From the cell containing the given text, extract its center point as (x, y) coordinate. 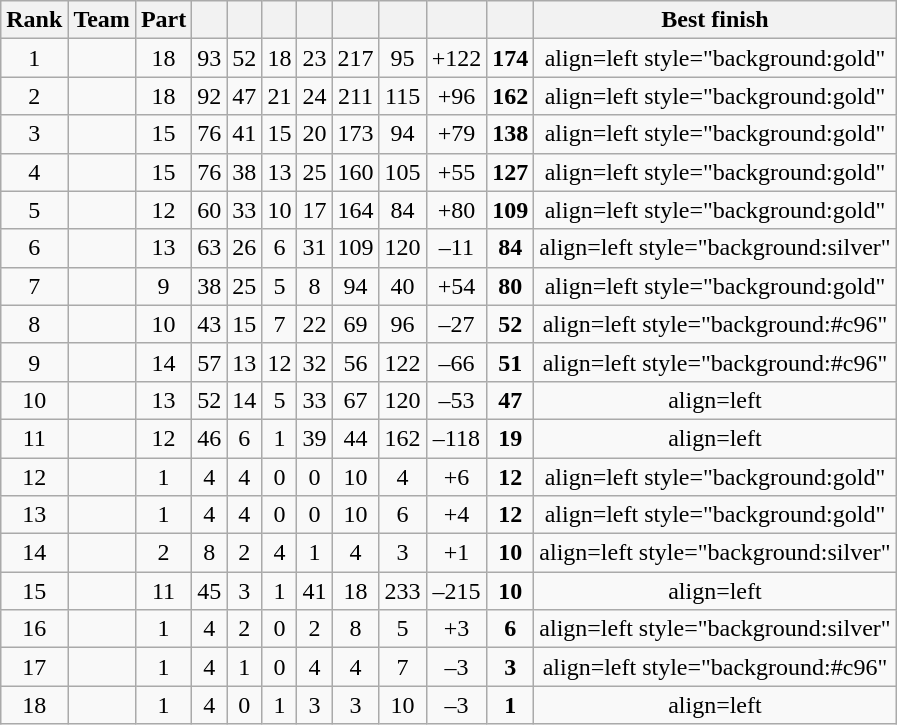
93 (210, 58)
20 (314, 134)
138 (510, 134)
56 (356, 362)
45 (210, 591)
57 (210, 362)
60 (210, 210)
–11 (456, 248)
23 (314, 58)
+1 (456, 553)
24 (314, 96)
16 (34, 629)
40 (402, 286)
69 (356, 324)
173 (356, 134)
160 (356, 172)
–53 (456, 400)
127 (510, 172)
+6 (456, 477)
217 (356, 58)
+54 (456, 286)
+80 (456, 210)
+122 (456, 58)
44 (356, 438)
–118 (456, 438)
Part (163, 20)
164 (356, 210)
22 (314, 324)
+96 (456, 96)
95 (402, 58)
–215 (456, 591)
96 (402, 324)
92 (210, 96)
–27 (456, 324)
26 (244, 248)
–66 (456, 362)
21 (280, 96)
39 (314, 438)
Rank (34, 20)
+3 (456, 629)
105 (402, 172)
Team (102, 20)
Best finish (715, 20)
46 (210, 438)
63 (210, 248)
+4 (456, 515)
80 (510, 286)
51 (510, 362)
115 (402, 96)
43 (210, 324)
122 (402, 362)
174 (510, 58)
19 (510, 438)
+79 (456, 134)
32 (314, 362)
31 (314, 248)
233 (402, 591)
67 (356, 400)
211 (356, 96)
+55 (456, 172)
